Capture the cell that displays the provided text and extract its [x, y] central coordinate. 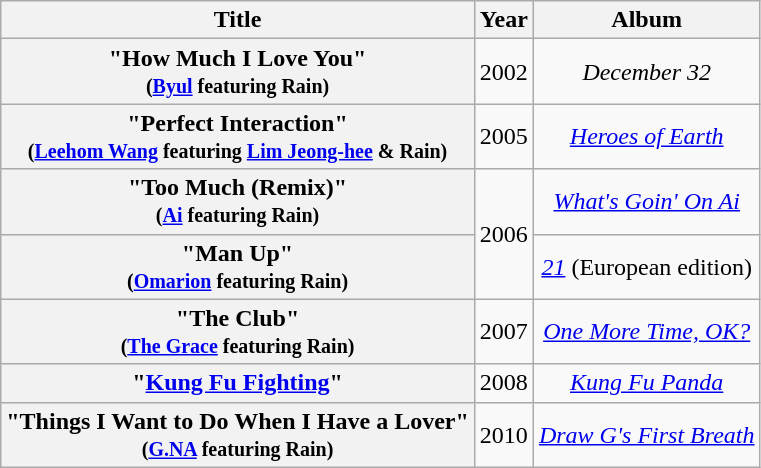
2007 [504, 332]
Year [504, 20]
"Kung Fu Fighting" [238, 383]
2010 [504, 434]
One More Time, OK? [646, 332]
"Perfect Interaction"(Leehom Wang featuring Lim Jeong-hee & Rain) [238, 136]
"How Much I Love You"(Byul featuring Rain) [238, 72]
"Too Much (Remix)"(Ai featuring Rain) [238, 202]
2002 [504, 72]
Heroes of Earth [646, 136]
Kung Fu Panda [646, 383]
Draw G's First Breath [646, 434]
"Things I Want to Do When I Have a Lover"(G.NA featuring Rain) [238, 434]
21 (European edition) [646, 266]
2005 [504, 136]
2006 [504, 234]
Title [238, 20]
"Man Up"(Omarion featuring Rain) [238, 266]
December 32 [646, 72]
2008 [504, 383]
Album [646, 20]
"The Club"(The Grace featuring Rain) [238, 332]
What's Goin' On Ai [646, 202]
